Locate the cell with the specified text and output its [x, y] center coordinate. 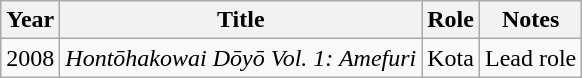
Role [451, 20]
Hontōhakowai Dōyō Vol. 1: Amefuri [241, 58]
Title [241, 20]
Notes [530, 20]
Lead role [530, 58]
Kota [451, 58]
Year [30, 20]
2008 [30, 58]
